Search for the cell housing the specified text and yield its (X, Y) center coordinate. 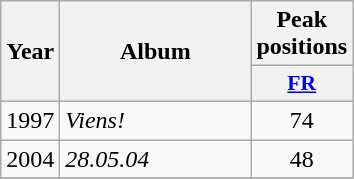
Viens! (156, 120)
Album (156, 52)
28.05.04 (156, 159)
1997 (30, 120)
Year (30, 52)
74 (302, 120)
48 (302, 159)
FR (302, 84)
2004 (30, 159)
Peak positions (302, 34)
